Return (X, Y) of the center of cell containing provided text 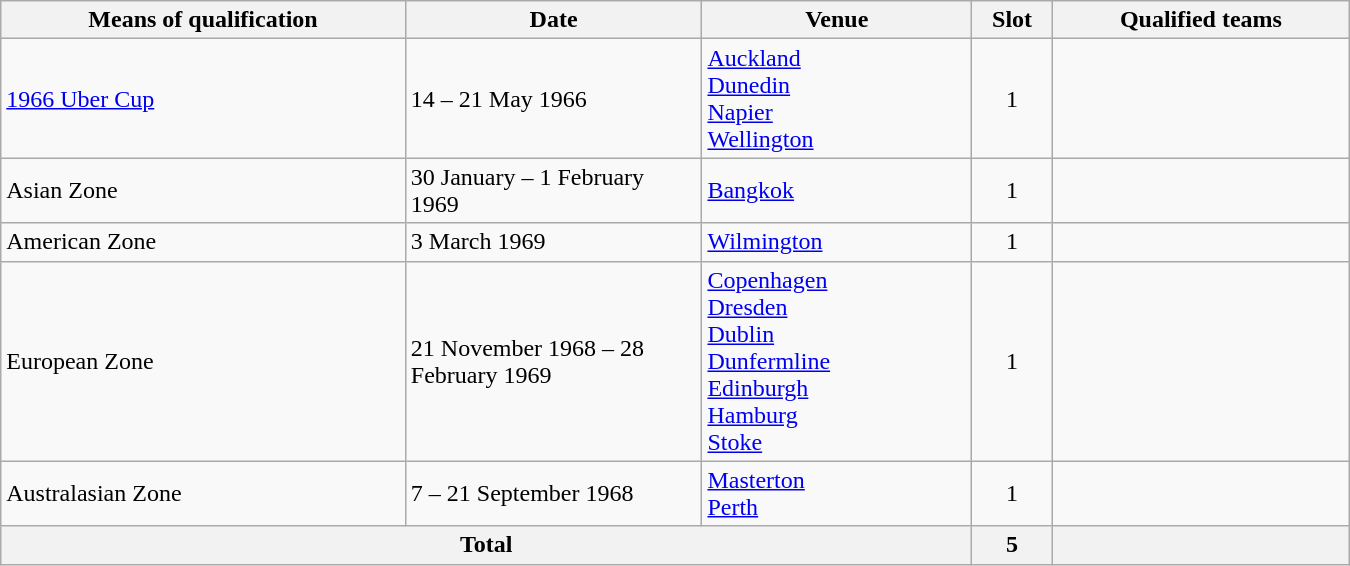
European Zone (204, 361)
3 March 1969 (554, 242)
14 – 21 May 1966 (554, 98)
Bangkok (837, 190)
Venue (837, 20)
Slot (1012, 20)
Total (486, 545)
Australasian Zone (204, 494)
CopenhagenDresdenDublinDunfermlineEdinburghHamburgStoke (837, 361)
American Zone (204, 242)
Asian Zone (204, 190)
Means of qualification (204, 20)
30 January – 1 February 1969 (554, 190)
Wilmington (837, 242)
Date (554, 20)
21 November 1968 – 28 February 1969 (554, 361)
MastertonPerth (837, 494)
7 – 21 September 1968 (554, 494)
Qualified teams (1202, 20)
1966 Uber Cup (204, 98)
AucklandDunedinNapierWellington (837, 98)
5 (1012, 545)
